Extract the (x, y) coordinate from the center of the cell holding the provided text.  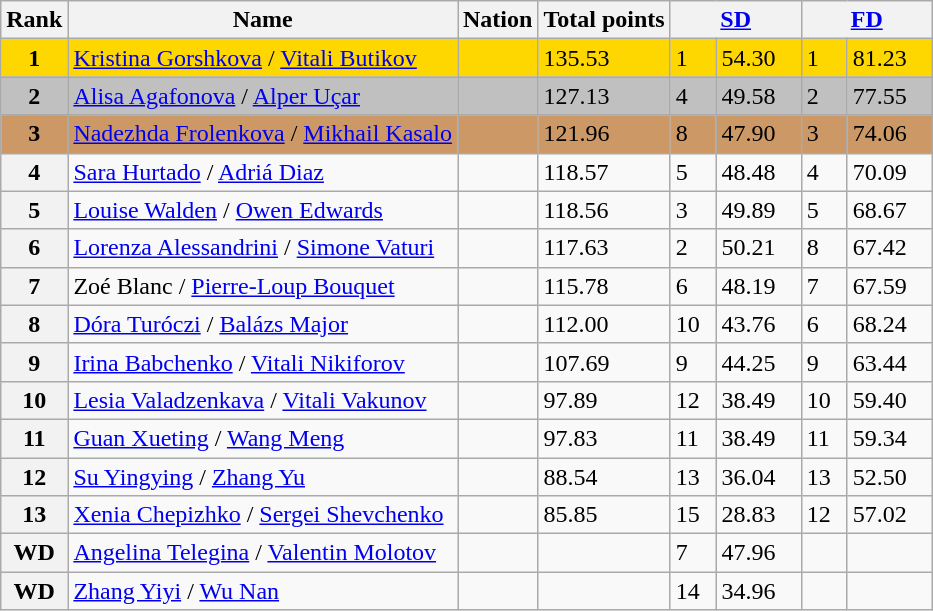
48.48 (758, 172)
Name (263, 20)
52.50 (890, 477)
49.58 (758, 96)
Irina Babchenko / Vitali Nikiforov (263, 362)
Sara Hurtado / Adriá Diaz (263, 172)
15 (693, 515)
Guan Xueting / Wang Meng (263, 438)
97.83 (604, 438)
67.59 (890, 286)
67.42 (890, 248)
14 (693, 591)
135.53 (604, 58)
Louise Walden / Owen Edwards (263, 210)
34.96 (758, 591)
Lesia Valadzenkava / Vitali Vakunov (263, 400)
Nation (498, 20)
118.56 (604, 210)
57.02 (890, 515)
68.24 (890, 324)
118.57 (604, 172)
Nadezhda Frolenkova / Mikhail Kasalo (263, 134)
Alisa Agafonova / Alper Uçar (263, 96)
68.67 (890, 210)
Zhang Yiyi / Wu Nan (263, 591)
43.76 (758, 324)
50.21 (758, 248)
107.69 (604, 362)
36.04 (758, 477)
SD (736, 20)
88.54 (604, 477)
Zoé Blanc / Pierre-Loup Bouquet (263, 286)
127.13 (604, 96)
48.19 (758, 286)
49.89 (758, 210)
Xenia Chepizhko / Sergei Shevchenko (263, 515)
74.06 (890, 134)
121.96 (604, 134)
117.63 (604, 248)
Rank (34, 20)
Su Yingying / Zhang Yu (263, 477)
Dóra Turóczi / Balázs Major (263, 324)
77.55 (890, 96)
59.34 (890, 438)
Kristina Gorshkova / Vitali Butikov (263, 58)
97.89 (604, 400)
59.40 (890, 400)
28.83 (758, 515)
Total points (604, 20)
85.85 (604, 515)
63.44 (890, 362)
81.23 (890, 58)
Angelina Telegina / Valentin Molotov (263, 553)
112.00 (604, 324)
115.78 (604, 286)
47.96 (758, 553)
44.25 (758, 362)
FD (866, 20)
70.09 (890, 172)
47.90 (758, 134)
Lorenza Alessandrini / Simone Vaturi (263, 248)
54.30 (758, 58)
